For the text-containing cell, return its midpoint in (x, y) coordinate format. 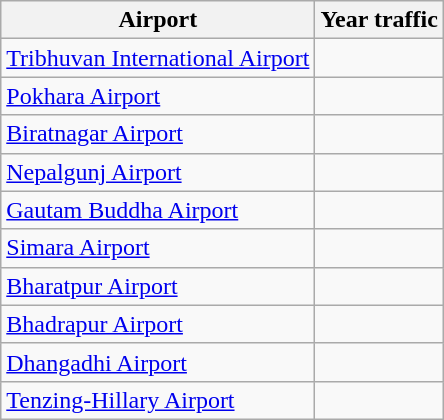
Tribhuvan International Airport (158, 58)
Pokhara Airport (158, 96)
Nepalgunj Airport (158, 172)
Tenzing-Hillary Airport (158, 400)
Bhadrapur Airport (158, 324)
Gautam Buddha Airport (158, 210)
Simara Airport (158, 248)
Airport (158, 20)
Bharatpur Airport (158, 286)
Dhangadhi Airport (158, 362)
Biratnagar Airport (158, 134)
Year traffic (380, 20)
